Return the [x, y] coordinate for the center point of the cell that contains the specified text.  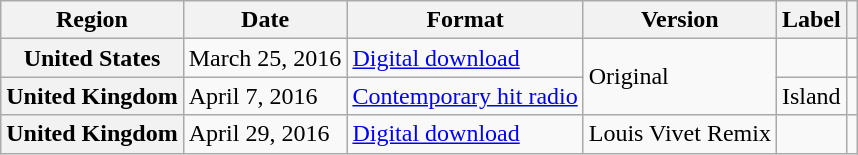
Format [465, 20]
Louis Vivet Remix [680, 134]
Island [811, 96]
Original [680, 77]
Version [680, 20]
Region [92, 20]
April 29, 2016 [265, 134]
United States [92, 58]
April 7, 2016 [265, 96]
March 25, 2016 [265, 58]
Contemporary hit radio [465, 96]
Label [811, 20]
Date [265, 20]
